Identify which cell holds the provided text, then report its [x, y] central coordinate. 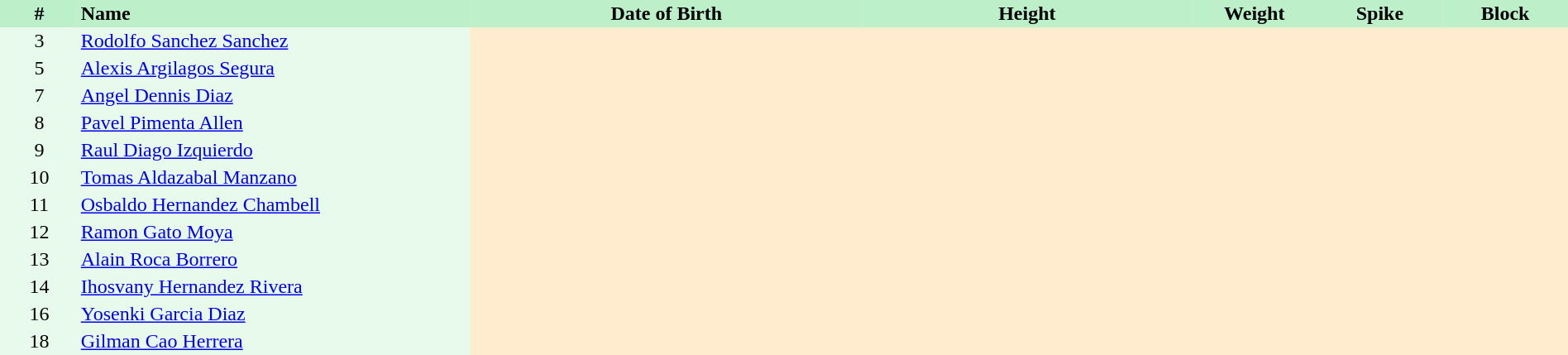
Alexis Argilagos Segura [275, 68]
9 [40, 151]
16 [40, 314]
Alain Roca Borrero [275, 260]
18 [40, 341]
Pavel Pimenta Allen [275, 122]
Weight [1255, 13]
11 [40, 205]
# [40, 13]
Spike [1380, 13]
Ihosvany Hernandez Rivera [275, 286]
Date of Birth [667, 13]
Name [275, 13]
12 [40, 232]
10 [40, 177]
Angel Dennis Diaz [275, 96]
13 [40, 260]
Block [1505, 13]
Yosenki Garcia Diaz [275, 314]
Height [1027, 13]
Gilman Cao Herrera [275, 341]
7 [40, 96]
Rodolfo Sanchez Sanchez [275, 41]
8 [40, 122]
Raul Diago Izquierdo [275, 151]
5 [40, 68]
Osbaldo Hernandez Chambell [275, 205]
14 [40, 286]
Tomas Aldazabal Manzano [275, 177]
3 [40, 41]
Ramon Gato Moya [275, 232]
